Scan for the cell matching the given text and deliver its (x, y) coordinate at center. 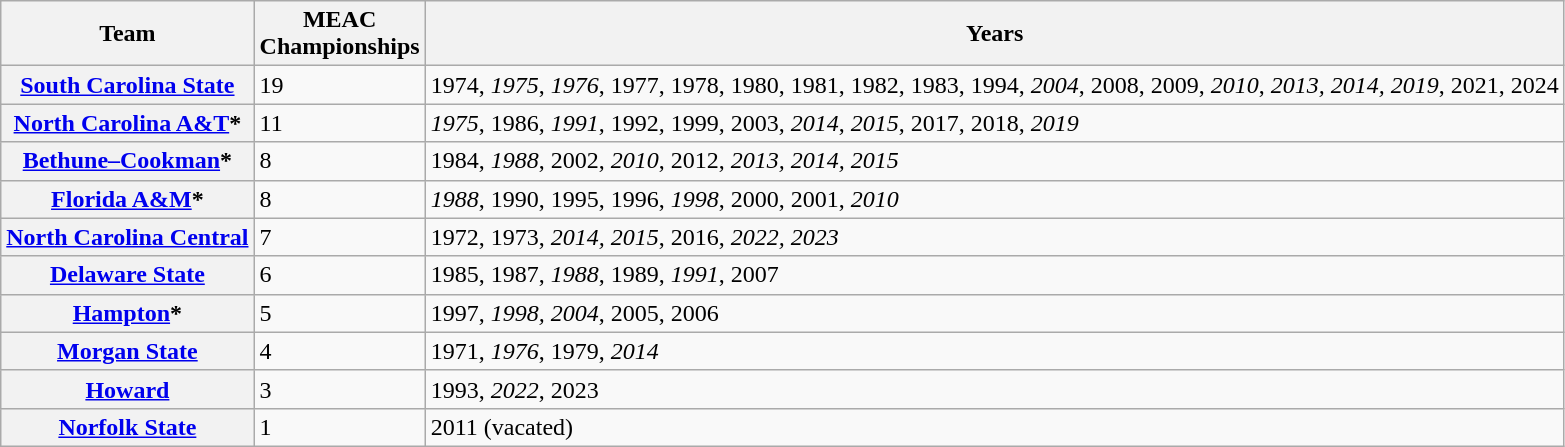
North Carolina A&T* (128, 123)
1985, 1987, 1988, 1989, 1991, 2007 (994, 275)
3 (340, 389)
Team (128, 34)
1975, 1986, 1991, 1992, 1999, 2003, 2014, 2015, 2017, 2018, 2019 (994, 123)
1971, 1976, 1979, 2014 (994, 351)
1 (340, 427)
6 (340, 275)
MEACChampionships (340, 34)
Howard (128, 389)
Hampton* (128, 313)
1972, 1973, 2014, 2015, 2016, 2022, 2023 (994, 237)
5 (340, 313)
4 (340, 351)
1988, 1990, 1995, 1996, 1998, 2000, 2001, 2010 (994, 199)
North Carolina Central (128, 237)
Bethune–Cookman* (128, 161)
2011 (vacated) (994, 427)
Norfolk State (128, 427)
1993, 2022, 2023 (994, 389)
1997, 1998, 2004, 2005, 2006 (994, 313)
Delaware State (128, 275)
Florida A&M* (128, 199)
Years (994, 34)
7 (340, 237)
19 (340, 85)
South Carolina State (128, 85)
1984, 1988, 2002, 2010, 2012, 2013, 2014, 2015 (994, 161)
1974, 1975, 1976, 1977, 1978, 1980, 1981, 1982, 1983, 1994, 2004, 2008, 2009, 2010, 2013, 2014, 2019, 2021, 2024 (994, 85)
Morgan State (128, 351)
11 (340, 123)
